Determine the (X, Y) coordinate at the center of the cell enclosing the given text.  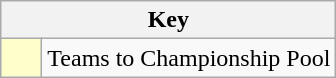
Key (168, 20)
Teams to Championship Pool (189, 58)
